Return [x, y] of the center of cell containing provided text 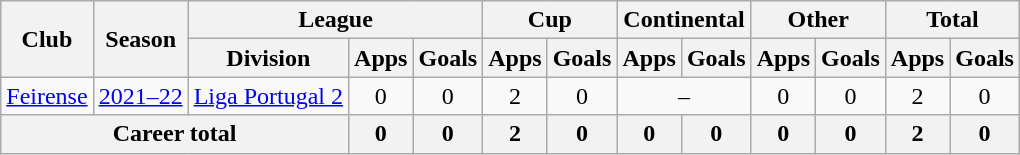
Division [268, 58]
Total [952, 20]
Career total [175, 134]
Other [818, 20]
Feirense [47, 96]
– [684, 96]
League [336, 20]
Season [140, 39]
Club [47, 39]
Cup [550, 20]
Continental [684, 20]
Liga Portugal 2 [268, 96]
2021–22 [140, 96]
